Output the [x, y] coordinate of the center of the cell containing the given text.  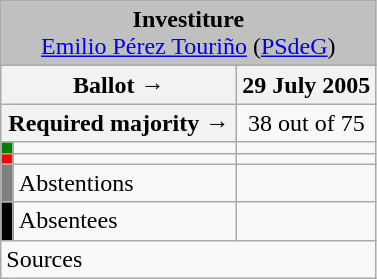
Abstentions [125, 183]
29 July 2005 [306, 85]
Ballot → [119, 85]
38 out of 75 [306, 123]
Sources [188, 259]
InvestitureEmilio Pérez Touriño (PSdeG) [188, 34]
Required majority → [119, 123]
Absentees [125, 221]
